Identify which cell holds the provided text, then report its [X, Y] central coordinate. 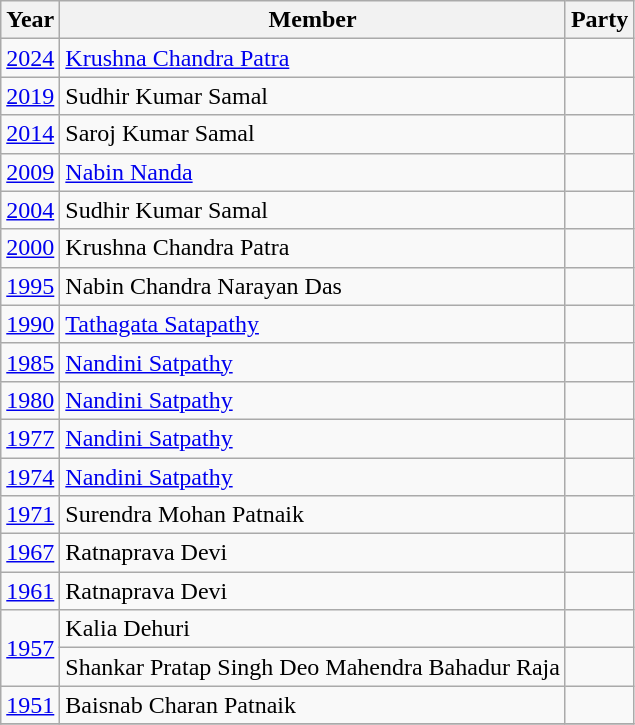
1980 [30, 400]
1985 [30, 362]
2000 [30, 248]
Shankar Pratap Singh Deo Mahendra Bahadur Raja [313, 667]
1967 [30, 553]
Member [313, 20]
Nabin Chandra Narayan Das [313, 286]
Surendra Mohan Patnaik [313, 515]
Baisnab Charan Patnaik [313, 705]
2014 [30, 134]
2019 [30, 96]
1951 [30, 705]
Saroj Kumar Samal [313, 134]
Tathagata Satapathy [313, 324]
1977 [30, 438]
Party [599, 20]
2024 [30, 58]
1974 [30, 477]
1957 [30, 648]
2004 [30, 210]
2009 [30, 172]
1961 [30, 591]
Year [30, 20]
1990 [30, 324]
Kalia Dehuri [313, 629]
Nabin Nanda [313, 172]
1995 [30, 286]
1971 [30, 515]
